Locate the cell with the specified text and output its [x, y] center coordinate. 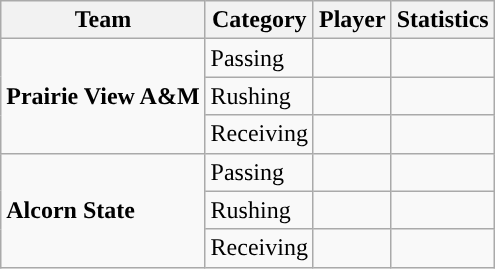
Player [352, 20]
Alcorn State [103, 210]
Prairie View A&M [103, 96]
Statistics [442, 20]
Category [259, 20]
Team [103, 20]
